Scan for the cell matching the given text and deliver its (x, y) coordinate at center. 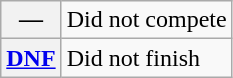
Did not finish (146, 58)
DNF (31, 58)
Did not compete (146, 20)
— (31, 20)
